Return (x, y) of the center of cell containing provided text 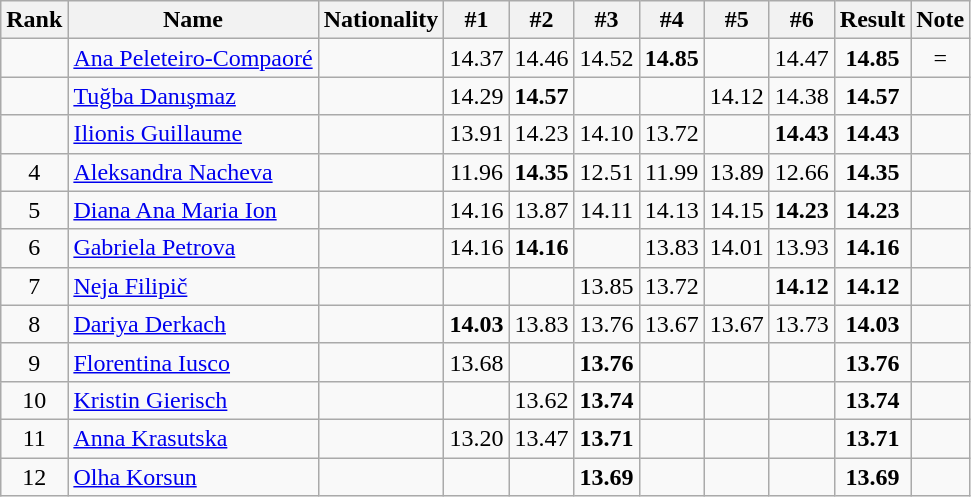
13.62 (542, 400)
Diana Ana Maria Ion (193, 210)
Result (872, 20)
Name (193, 20)
13.68 (476, 362)
10 (34, 400)
Neja Filipič (193, 286)
12.51 (606, 172)
Note (940, 20)
14.13 (672, 210)
Kristin Gierisch (193, 400)
12 (34, 477)
#3 (606, 20)
= (940, 58)
13.47 (542, 438)
Rank (34, 20)
13.20 (476, 438)
12.66 (802, 172)
14.29 (476, 96)
14.47 (802, 58)
#6 (802, 20)
8 (34, 324)
Dariya Derkach (193, 324)
13.87 (542, 210)
6 (34, 248)
9 (34, 362)
13.85 (606, 286)
11.96 (476, 172)
Ilionis Guillaume (193, 134)
14.37 (476, 58)
Olha Korsun (193, 477)
11.99 (672, 172)
14.15 (736, 210)
14.11 (606, 210)
#5 (736, 20)
Aleksandra Nacheva (193, 172)
Gabriela Petrova (193, 248)
4 (34, 172)
13.73 (802, 324)
Tuğba Danışmaz (193, 96)
#2 (542, 20)
#4 (672, 20)
14.46 (542, 58)
11 (34, 438)
14.01 (736, 248)
14.38 (802, 96)
#1 (476, 20)
Nationality (381, 20)
13.93 (802, 248)
5 (34, 210)
13.89 (736, 172)
Anna Krasutska (193, 438)
Ana Peleteiro-Compaoré (193, 58)
14.52 (606, 58)
14.10 (606, 134)
13.91 (476, 134)
7 (34, 286)
Florentina Iusco (193, 362)
